Return [x, y] of the center of cell containing provided text 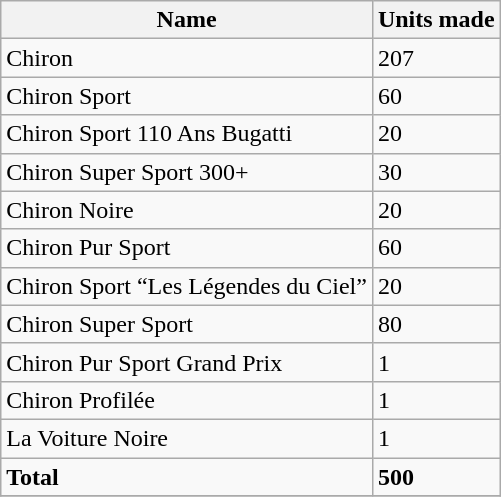
Chiron Sport 110 Ans Bugatti [187, 134]
80 [436, 324]
Total [187, 477]
Chiron Sport “Les Légendes du Ciel” [187, 286]
Chiron Super Sport 300+ [187, 172]
Chiron Profilée [187, 400]
207 [436, 58]
Chiron [187, 58]
Units made [436, 20]
Chiron Pur Sport [187, 248]
Chiron Sport [187, 96]
La Voiture Noire [187, 438]
Chiron Noire [187, 210]
Chiron Pur Sport Grand Prix [187, 362]
Name [187, 20]
30 [436, 172]
Chiron Super Sport [187, 324]
500 [436, 477]
